Return the [X, Y] coordinate for the center point of the cell that contains the specified text.  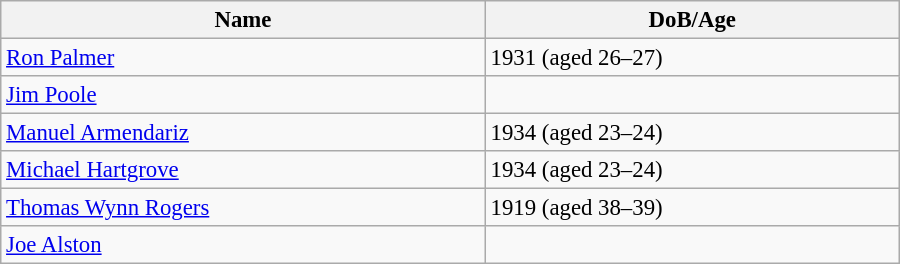
Ron Palmer [243, 58]
Joe Alston [243, 245]
DoB/Age [692, 20]
Name [243, 20]
1919 (aged 38–39) [692, 208]
Thomas Wynn Rogers [243, 208]
Jim Poole [243, 95]
1931 (aged 26–27) [692, 58]
Manuel Armendariz [243, 133]
Michael Hartgrove [243, 170]
